From the cell containing the given text, extract its center point as [X, Y] coordinate. 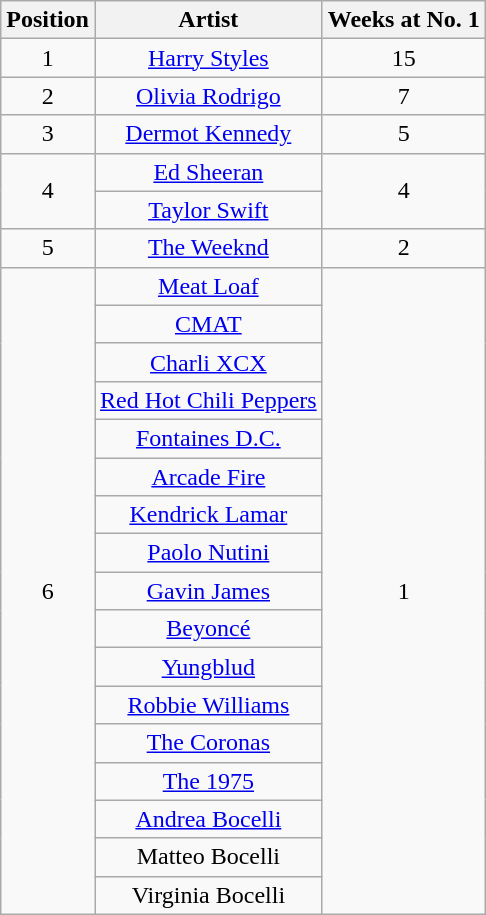
Charli XCX [208, 362]
Robbie Williams [208, 705]
Red Hot Chili Peppers [208, 400]
Andrea Bocelli [208, 819]
Harry Styles [208, 58]
Meat Loaf [208, 286]
15 [404, 58]
Ed Sheeran [208, 172]
Dermot Kennedy [208, 134]
Paolo Nutini [208, 553]
Taylor Swift [208, 210]
Kendrick Lamar [208, 515]
Artist [208, 20]
6 [48, 590]
Matteo Bocelli [208, 857]
Olivia Rodrigo [208, 96]
Position [48, 20]
Arcade Fire [208, 477]
Beyoncé [208, 629]
3 [48, 134]
Fontaines D.C. [208, 438]
7 [404, 96]
The Weeknd [208, 248]
The Coronas [208, 743]
CMAT [208, 324]
Virginia Bocelli [208, 895]
Gavin James [208, 591]
Yungblud [208, 667]
Weeks at No. 1 [404, 20]
The 1975 [208, 781]
